Provide the [X, Y] coordinate of the cell's center where the given text is located.  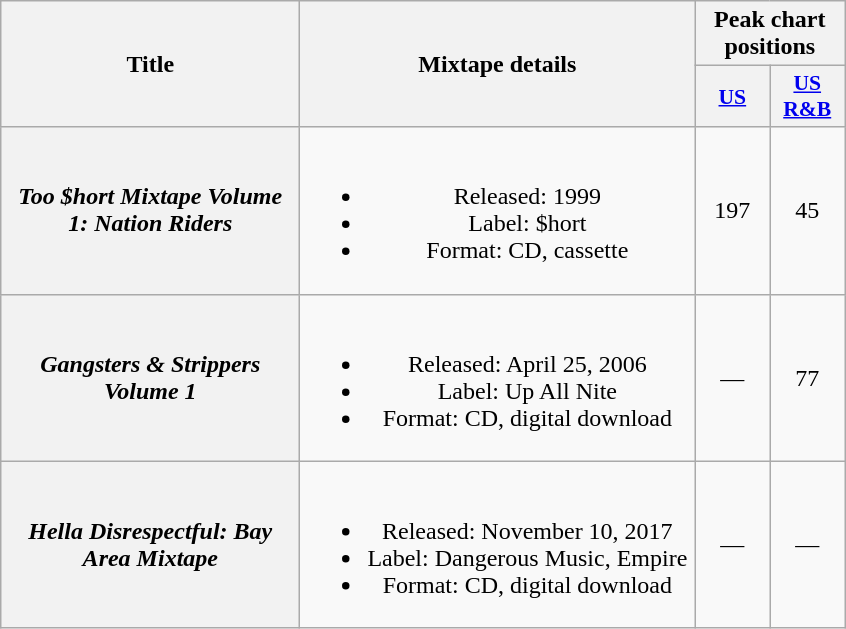
Released: April 25, 2006Label: Up All NiteFormat: CD, digital download [498, 378]
77 [808, 378]
US R&B [808, 96]
Released: November 10, 2017Label: Dangerous Music, EmpireFormat: CD, digital download [498, 544]
Mixtape details [498, 64]
45 [808, 210]
Released: 1999Label: $hortFormat: CD, cassette [498, 210]
Too $hort Mixtape Volume 1: Nation Riders [150, 210]
Peak chart positions [770, 34]
Hella Disrespectful: Bay Area Mixtape [150, 544]
Gangsters & Strippers Volume 1 [150, 378]
197 [732, 210]
Title [150, 64]
US [732, 96]
